Scan for the cell matching the given text and deliver its [x, y] coordinate at center. 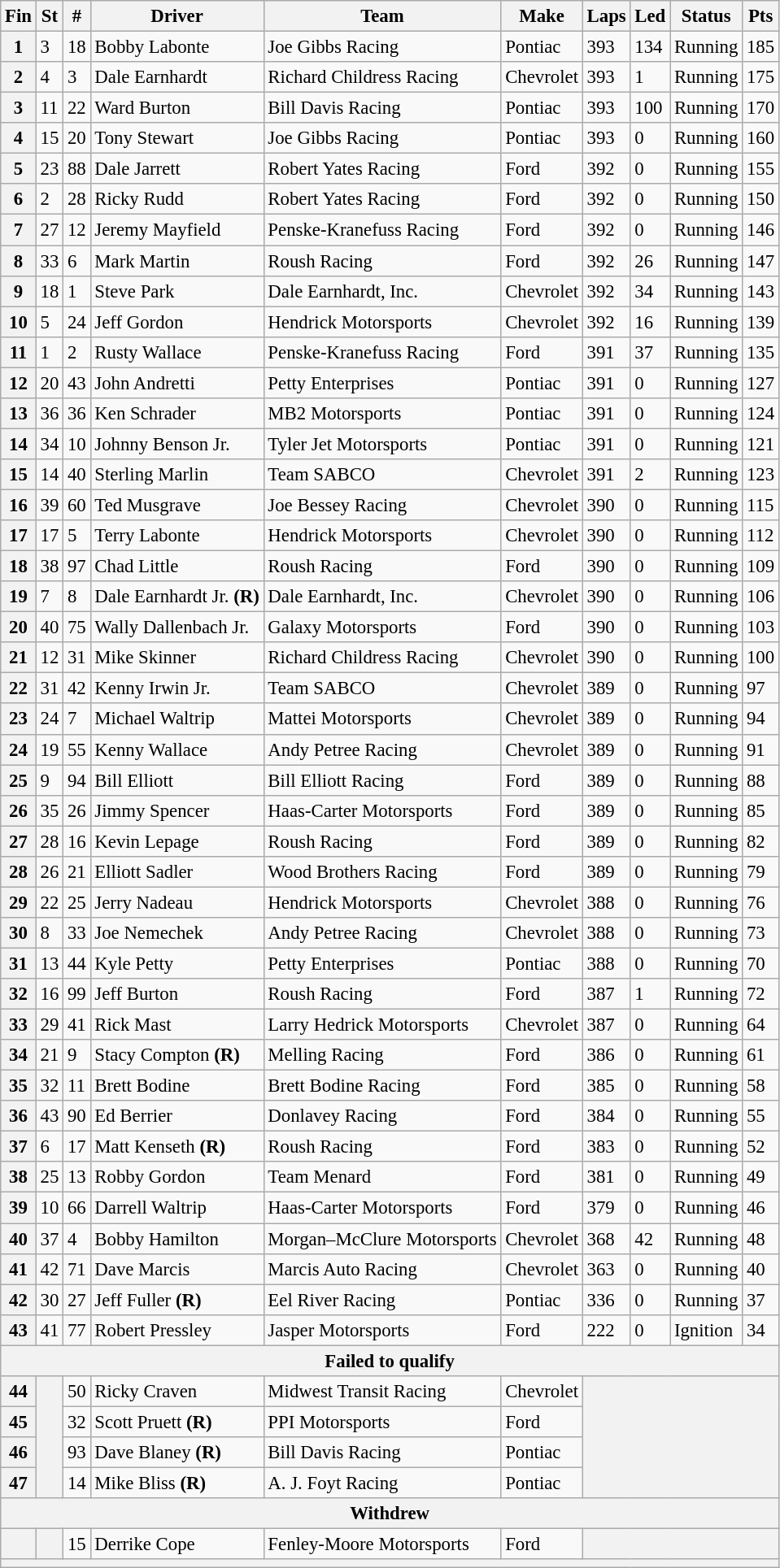
Ward Burton [177, 108]
Larry Hedrick Motorsports [382, 1025]
93 [76, 1453]
383 [607, 1147]
Scott Pruett (R) [177, 1422]
150 [761, 199]
Fin [19, 16]
58 [761, 1086]
PPI Motorsports [382, 1422]
Bill Elliott Racing [382, 780]
75 [76, 628]
Brett Bodine [177, 1086]
112 [761, 536]
Wood Brothers Racing [382, 872]
363 [607, 1269]
Jeremy Mayfield [177, 230]
Mark Martin [177, 261]
Make [542, 16]
127 [761, 383]
Team Menard [382, 1178]
Ted Musgrave [177, 505]
139 [761, 322]
Withdrew [390, 1514]
Donlavey Racing [382, 1116]
Status [706, 16]
385 [607, 1086]
Chad Little [177, 567]
124 [761, 414]
Ricky Rudd [177, 199]
147 [761, 261]
77 [76, 1330]
Eel River Racing [382, 1300]
336 [607, 1300]
John Andretti [177, 383]
Driver [177, 16]
Ken Schrader [177, 414]
Morgan–McClure Motorsports [382, 1239]
368 [607, 1239]
Jeff Fuller (R) [177, 1300]
Led [651, 16]
A. J. Foyt Racing [382, 1483]
Jimmy Spencer [177, 810]
222 [607, 1330]
Tyler Jet Motorsports [382, 444]
# [76, 16]
Ignition [706, 1330]
Mattei Motorsports [382, 719]
64 [761, 1025]
Jeff Burton [177, 994]
50 [76, 1392]
106 [761, 597]
Wally Dallenbach Jr. [177, 628]
386 [607, 1055]
Dave Blaney (R) [177, 1453]
61 [761, 1055]
45 [19, 1422]
Joe Bessey Racing [382, 505]
Tony Stewart [177, 138]
Matt Kenseth (R) [177, 1147]
Marcis Auto Racing [382, 1269]
381 [607, 1178]
99 [76, 994]
Jasper Motorsports [382, 1330]
90 [76, 1116]
Melling Racing [382, 1055]
Jerry Nadeau [177, 902]
Stacy Compton (R) [177, 1055]
Rick Mast [177, 1025]
Sterling Marlin [177, 475]
Dale Earnhardt [177, 77]
Team [382, 16]
Midwest Transit Racing [382, 1392]
Robby Gordon [177, 1178]
85 [761, 810]
170 [761, 108]
Kevin Lepage [177, 841]
Bobby Hamilton [177, 1239]
109 [761, 567]
Steve Park [177, 291]
Bobby Labonte [177, 47]
Galaxy Motorsports [382, 628]
Dale Jarrett [177, 169]
123 [761, 475]
Brett Bodine Racing [382, 1086]
72 [761, 994]
155 [761, 169]
Joe Nemechek [177, 933]
Elliott Sadler [177, 872]
135 [761, 352]
Mike Skinner [177, 658]
Bill Elliott [177, 780]
Michael Waltrip [177, 719]
Mike Bliss (R) [177, 1483]
103 [761, 628]
Laps [607, 16]
91 [761, 749]
St [49, 16]
60 [76, 505]
Dave Marcis [177, 1269]
185 [761, 47]
52 [761, 1147]
MB2 Motorsports [382, 414]
143 [761, 291]
Kyle Petty [177, 963]
Ricky Craven [177, 1392]
79 [761, 872]
Terry Labonte [177, 536]
Johnny Benson Jr. [177, 444]
Darrell Waltrip [177, 1208]
70 [761, 963]
384 [607, 1116]
Robert Pressley [177, 1330]
Kenny Wallace [177, 749]
Fenley-Moore Motorsports [382, 1544]
Ed Berrier [177, 1116]
48 [761, 1239]
Dale Earnhardt Jr. (R) [177, 597]
66 [76, 1208]
146 [761, 230]
Derrike Cope [177, 1544]
379 [607, 1208]
49 [761, 1178]
Rusty Wallace [177, 352]
Jeff Gordon [177, 322]
160 [761, 138]
Kenny Irwin Jr. [177, 688]
134 [651, 47]
115 [761, 505]
Failed to qualify [390, 1361]
121 [761, 444]
Pts [761, 16]
175 [761, 77]
71 [76, 1269]
47 [19, 1483]
82 [761, 841]
76 [761, 902]
73 [761, 933]
